Identify which cell holds the provided text, then report its [X, Y] central coordinate. 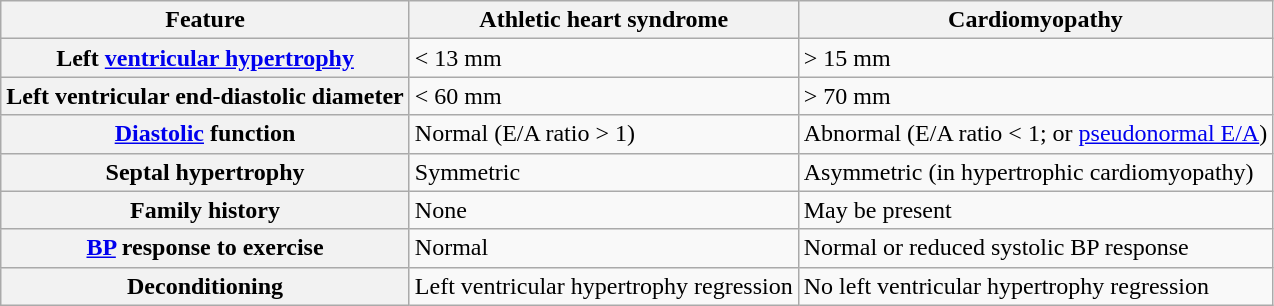
Left ventricular hypertrophy regression [604, 286]
Cardiomyopathy [1036, 20]
Family history [206, 210]
Asymmetric (in hypertrophic cardiomyopathy) [1036, 172]
Normal [604, 248]
Left ventricular hypertrophy [206, 58]
Septal hypertrophy [206, 172]
> 15 mm [1036, 58]
Diastolic function [206, 134]
BP response to exercise [206, 248]
< 13 mm [604, 58]
Feature [206, 20]
Symmetric [604, 172]
Deconditioning [206, 286]
Normal or reduced systolic BP response [1036, 248]
< 60 mm [604, 96]
Normal (E/A ratio > 1) [604, 134]
Athletic heart syndrome [604, 20]
No left ventricular hypertrophy regression [1036, 286]
Abnormal (E/A ratio < 1; or pseudonormal E/A) [1036, 134]
May be present [1036, 210]
> 70 mm [1036, 96]
None [604, 210]
Left ventricular end-diastolic diameter [206, 96]
